Detect which cell encompasses the target text, then output its [x, y] center coordinate. 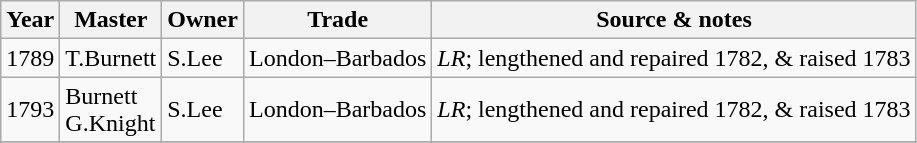
1793 [30, 110]
1789 [30, 58]
T.Burnett [111, 58]
Master [111, 20]
Year [30, 20]
Owner [203, 20]
BurnettG.Knight [111, 110]
Source & notes [674, 20]
Trade [337, 20]
